Identify which cell holds the provided text, then report its (X, Y) central coordinate. 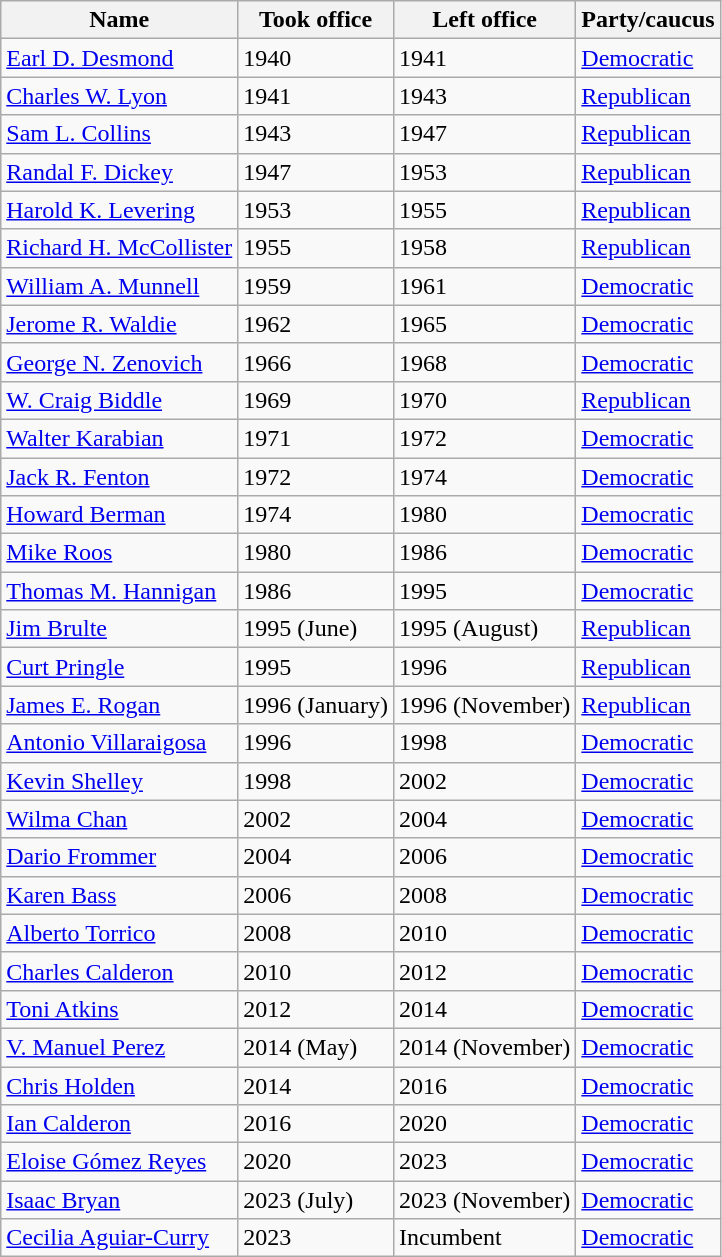
Eloise Gómez Reyes (120, 1162)
W. Craig Biddle (120, 400)
Left office (484, 20)
1940 (316, 58)
Party/caucus (648, 20)
V. Manuel Perez (120, 1047)
1995 (June) (316, 629)
Karen Bass (120, 895)
Jerome R. Waldie (120, 324)
2023 (November) (484, 1200)
2023 (July) (316, 1200)
1962 (316, 324)
Wilma Chan (120, 819)
Jim Brulte (120, 629)
Ian Calderon (120, 1124)
William A. Munnell (120, 286)
Mike Roos (120, 553)
Antonio Villaraigosa (120, 743)
Toni Atkins (120, 1009)
George N. Zenovich (120, 362)
Charles W. Lyon (120, 96)
Kevin Shelley (120, 781)
Earl D. Desmond (120, 58)
Richard H. McCollister (120, 248)
1965 (484, 324)
Howard Berman (120, 515)
1995 (August) (484, 629)
Dario Frommer (120, 857)
Thomas M. Hannigan (120, 591)
Curt Pringle (120, 667)
1971 (316, 438)
James E. Rogan (120, 705)
1968 (484, 362)
1970 (484, 400)
2014 (May) (316, 1047)
Chris Holden (120, 1085)
Randal F. Dickey (120, 172)
Harold K. Levering (120, 210)
1959 (316, 286)
Incumbent (484, 1238)
Isaac Bryan (120, 1200)
Took office (316, 20)
Charles Calderon (120, 971)
Sam L. Collins (120, 134)
Name (120, 20)
Jack R. Fenton (120, 477)
1961 (484, 286)
Cecilia Aguiar-Curry (120, 1238)
Alberto Torrico (120, 933)
1996 (November) (484, 705)
Walter Karabian (120, 438)
1996 (January) (316, 705)
1969 (316, 400)
1966 (316, 362)
1958 (484, 248)
2014 (November) (484, 1047)
